Extract the (x, y) coordinate from the center of the cell holding the provided text.  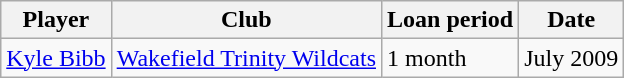
Date (572, 20)
1 month (450, 58)
July 2009 (572, 58)
Club (246, 20)
Wakefield Trinity Wildcats (246, 58)
Kyle Bibb (56, 58)
Loan period (450, 20)
Player (56, 20)
